Locate the cell with the specified text and output its (X, Y) center coordinate. 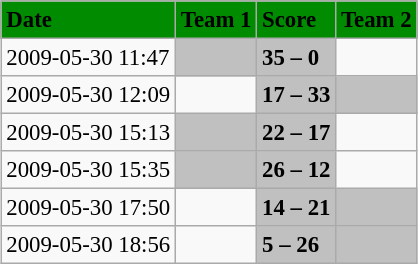
Team 1 (216, 20)
2009-05-30 18:56 (88, 245)
Date (88, 20)
2009-05-30 15:13 (88, 133)
17 – 33 (296, 95)
35 – 0 (296, 57)
2009-05-30 12:09 (88, 95)
14 – 21 (296, 208)
22 – 17 (296, 133)
2009-05-30 17:50 (88, 208)
5 – 26 (296, 245)
Score (296, 20)
2009-05-30 15:35 (88, 170)
Team 2 (376, 20)
26 – 12 (296, 170)
2009-05-30 11:47 (88, 57)
